Determine the (X, Y) coordinate at the center of the cell enclosing the given text.  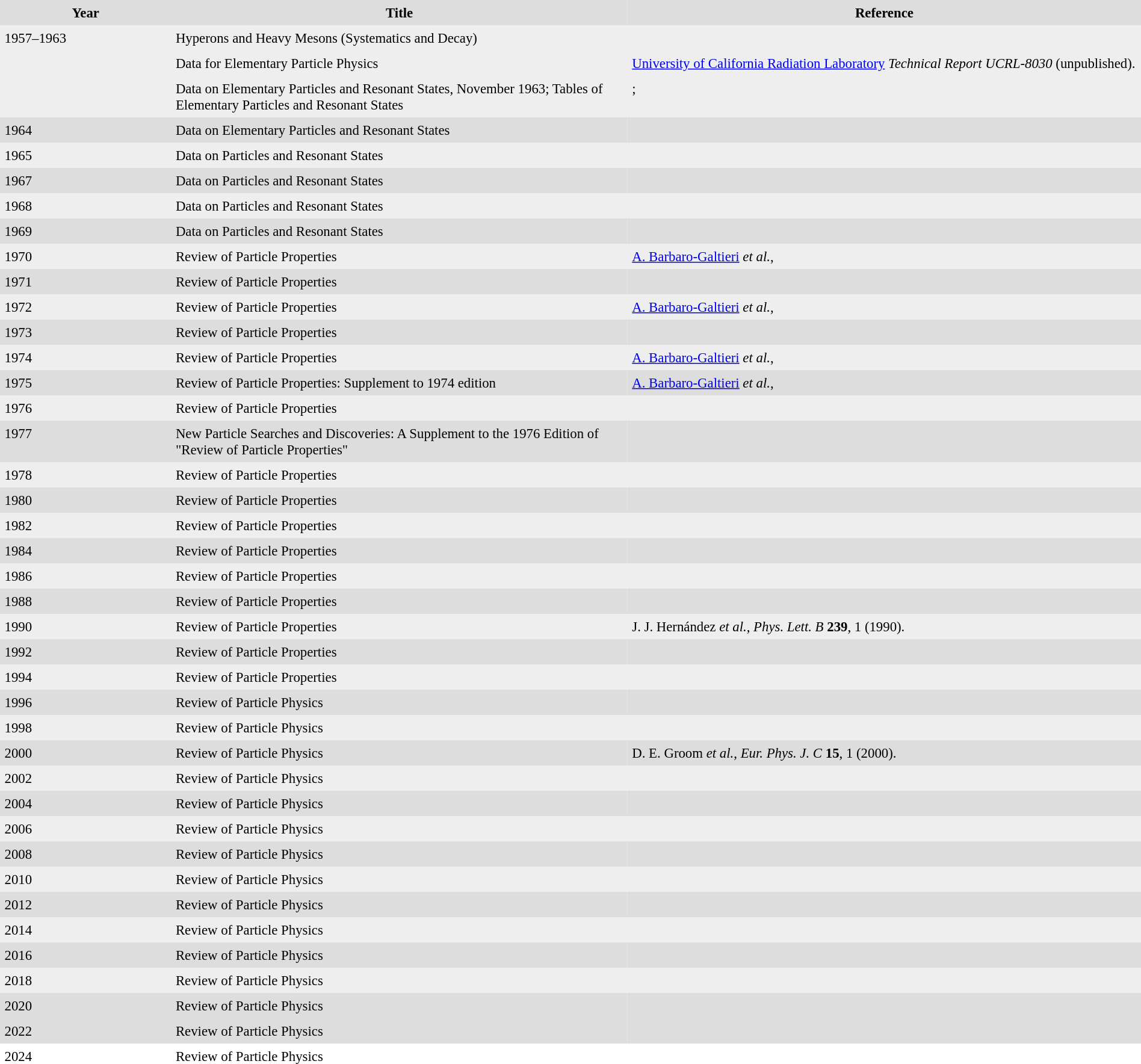
1996 (85, 702)
New Particle Searches and Discoveries: A Supplement to the 1976 Edition of "Review of Particle Properties" (399, 442)
Data for Elementary Particle Physics (399, 63)
1974 (85, 357)
1967 (85, 181)
Review of Particle Properties: Supplement to 1974 edition (399, 383)
1970 (85, 256)
1984 (85, 551)
1978 (85, 475)
1977 (85, 442)
2020 (85, 1006)
1994 (85, 677)
1980 (85, 500)
1969 (85, 231)
2016 (85, 955)
D. E. Groom et al., Eur. Phys. J. C 15, 1 (2000). (885, 753)
1971 (85, 282)
1972 (85, 307)
2010 (85, 879)
2002 (85, 778)
2014 (85, 930)
1990 (85, 626)
1992 (85, 652)
2018 (85, 980)
Data on Elementary Particles and Resonant States (399, 130)
1988 (85, 601)
1982 (85, 525)
2008 (85, 854)
Data on Elementary Particles and Resonant States, November 1963; Tables of Elementary Particles and Resonant States (399, 96)
1998 (85, 728)
1968 (85, 206)
1986 (85, 576)
1964 (85, 130)
2012 (85, 905)
2006 (85, 829)
Year (85, 13)
Title (399, 13)
Reference (885, 13)
2004 (85, 803)
1976 (85, 408)
University of California Radiation Laboratory Technical Report UCRL-8030 (unpublished). (885, 63)
Hyperons and Heavy Mesons (Systematics and Decay) (399, 38)
2022 (85, 1031)
1975 (85, 383)
; (885, 96)
1965 (85, 155)
2000 (85, 753)
J. J. Hernández et al., Phys. Lett. B 239, 1 (1990). (885, 626)
1957–1963 (85, 38)
1973 (85, 332)
